Capture the cell that displays the provided text and extract its (X, Y) central coordinate. 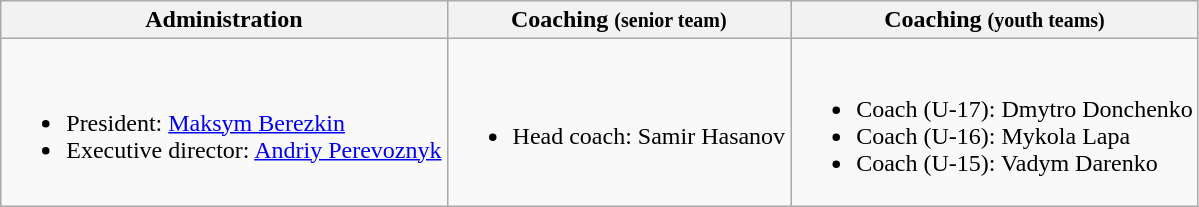
Coaching (senior team) (619, 20)
Coaching (youth teams) (995, 20)
Administration (224, 20)
Head coach: Samir Hasanov (619, 122)
Coach (U-17): Dmytro DonchenkoCoach (U-16): Mykola LapaCoach (U-15): Vadym Darenko (995, 122)
President: Maksym BerezkinExecutive director: Andriy Perevoznyk (224, 122)
